Search for the cell housing the specified text and yield its (x, y) center coordinate. 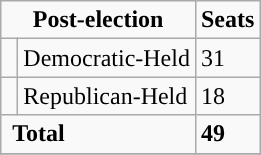
Seats (227, 20)
Democratic-Held (107, 58)
Total (98, 134)
18 (227, 96)
49 (227, 134)
Republican-Held (107, 96)
31 (227, 58)
Post-election (98, 20)
